Provide the (X, Y) coordinate of the cell's center where the given text is located.  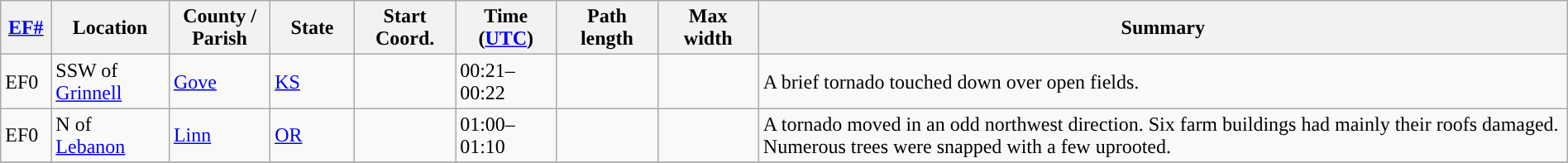
A tornado moved in an odd northwest direction. Six farm buildings had mainly their roofs damaged. Numerous trees were snapped with a few uprooted. (1163, 136)
01:00–01:10 (506, 136)
KS (313, 81)
Start Coord. (404, 28)
OR (313, 136)
Summary (1163, 28)
Linn (219, 136)
County / Parish (219, 28)
SSW of Grinnell (111, 81)
Time (UTC) (506, 28)
Gove (219, 81)
EF# (26, 28)
Max width (708, 28)
A brief tornado touched down over open fields. (1163, 81)
Path length (607, 28)
00:21–00:22 (506, 81)
N of Lebanon (111, 136)
State (313, 28)
Location (111, 28)
